Pinpoint the cell where the given text exists, returning its [x, y] midpoint coordinate. 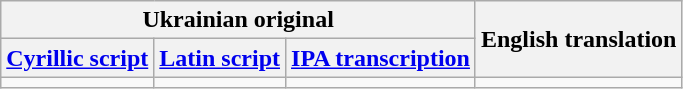
Ukrainian original [238, 20]
Latin script [220, 58]
Cyrillic script [78, 58]
IPA transcription [381, 58]
English translation [578, 39]
